Scan for the cell matching the given text and deliver its (x, y) coordinate at center. 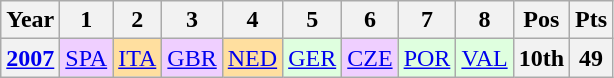
ITA (138, 58)
6 (370, 20)
8 (484, 20)
SPA (86, 58)
7 (427, 20)
GBR (192, 58)
POR (427, 58)
GER (312, 58)
5 (312, 20)
4 (252, 20)
Pos (541, 20)
3 (192, 20)
Year (30, 20)
VAL (484, 58)
49 (592, 58)
1 (86, 20)
NED (252, 58)
2 (138, 20)
2007 (30, 58)
10th (541, 58)
CZE (370, 58)
Pts (592, 20)
